Return the [X, Y] coordinate for the center point of the cell that contains the specified text.  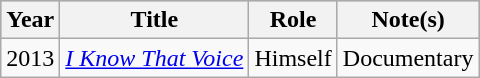
Himself [293, 58]
Note(s) [408, 20]
Title [154, 20]
Role [293, 20]
I Know That Voice [154, 58]
Year [30, 20]
Documentary [408, 58]
2013 [30, 58]
